For the text-containing cell, return its midpoint in (X, Y) coordinate format. 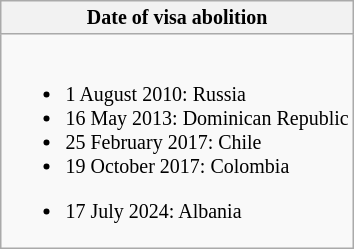
1 August 2010: Russia16 May 2013: Dominican Republic25 February 2017: Chile19 October 2017: Colombia17 July 2024: Albania (178, 142)
Date of visa abolition (178, 18)
